Detect which cell encompasses the target text, then output its [x, y] center coordinate. 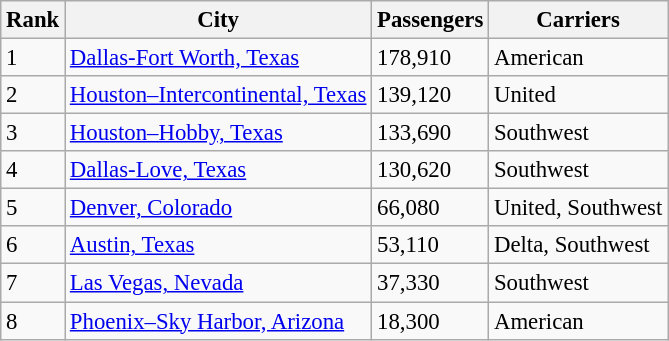
6 [33, 245]
Delta, Southwest [578, 245]
Phoenix–Sky Harbor, Arizona [218, 321]
2 [33, 95]
4 [33, 170]
Austin, Texas [218, 245]
8 [33, 321]
United [578, 95]
139,120 [430, 95]
130,620 [430, 170]
5 [33, 208]
7 [33, 283]
133,690 [430, 133]
178,910 [430, 58]
Dallas-Fort Worth, Texas [218, 58]
66,080 [430, 208]
53,110 [430, 245]
City [218, 20]
Carriers [578, 20]
United, Southwest [578, 208]
3 [33, 133]
Denver, Colorado [218, 208]
Dallas-Love, Texas [218, 170]
18,300 [430, 321]
Houston–Hobby, Texas [218, 133]
Passengers [430, 20]
Houston–Intercontinental, Texas [218, 95]
1 [33, 58]
Las Vegas, Nevada [218, 283]
37,330 [430, 283]
Rank [33, 20]
